Extract the (X, Y) coordinate from the center of the cell holding the provided text.  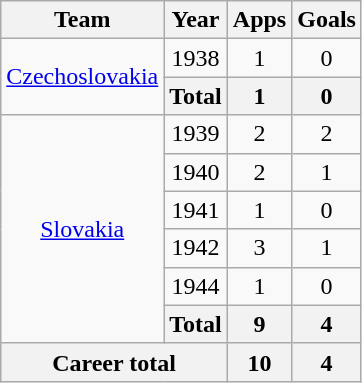
1939 (196, 134)
1938 (196, 58)
1941 (196, 210)
Year (196, 20)
3 (259, 248)
Czechoslovakia (82, 77)
Career total (114, 362)
1940 (196, 172)
1944 (196, 286)
Apps (259, 20)
Goals (327, 20)
10 (259, 362)
Slovakia (82, 229)
1942 (196, 248)
Team (82, 20)
9 (259, 324)
